Locate the cell with the specified text and output its (X, Y) center coordinate. 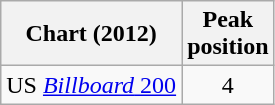
4 (228, 85)
Peakposition (228, 34)
Chart (2012) (92, 34)
US Billboard 200 (92, 85)
